Search for the cell housing the specified text and yield its (x, y) center coordinate. 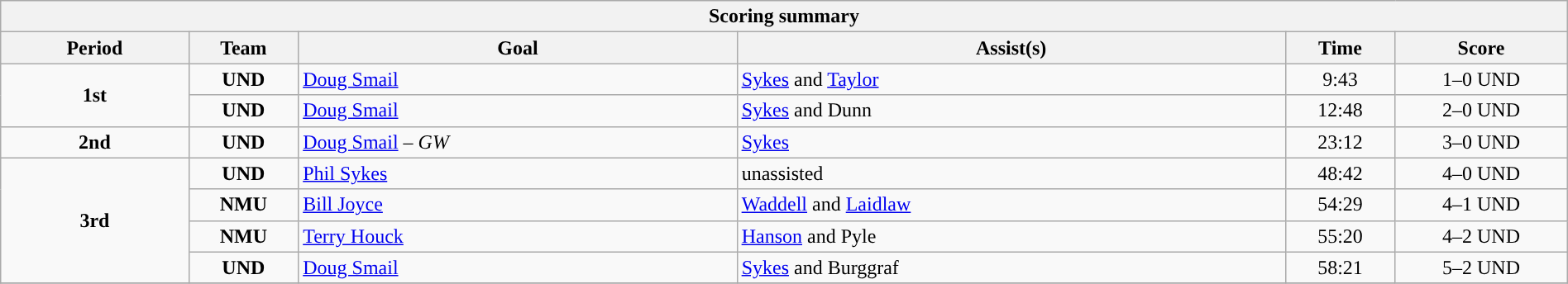
Waddell and Laidlaw (1011, 205)
Scoring summary (784, 17)
Goal (518, 48)
Time (1340, 48)
Sykes (1011, 142)
12:48 (1340, 111)
Score (1481, 48)
Team (243, 48)
4–0 UND (1481, 173)
Sykes and Dunn (1011, 111)
Period (94, 48)
48:42 (1340, 173)
2nd (94, 142)
1–0 UND (1481, 79)
23:12 (1340, 142)
Doug Smail – GW (518, 142)
unassisted (1011, 173)
Sykes and Taylor (1011, 79)
Phil Sykes (518, 173)
5–2 UND (1481, 267)
Assist(s) (1011, 48)
Terry Houck (518, 236)
9:43 (1340, 79)
54:29 (1340, 205)
1st (94, 95)
4–2 UND (1481, 236)
Bill Joyce (518, 205)
3rd (94, 220)
3–0 UND (1481, 142)
4–1 UND (1481, 205)
58:21 (1340, 267)
Sykes and Burggraf (1011, 267)
2–0 UND (1481, 111)
Hanson and Pyle (1011, 236)
55:20 (1340, 236)
